Capture the cell that displays the provided text and extract its (x, y) central coordinate. 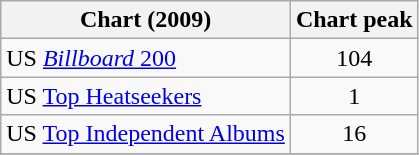
US Billboard 200 (146, 58)
104 (354, 58)
US Top Independent Albums (146, 134)
1 (354, 96)
Chart peak (354, 20)
16 (354, 134)
Chart (2009) (146, 20)
US Top Heatseekers (146, 96)
